Scan for the cell matching the given text and deliver its (x, y) coordinate at center. 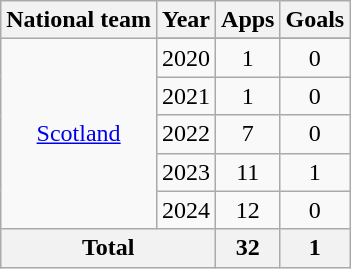
12 (248, 210)
7 (248, 134)
Apps (248, 20)
2022 (186, 134)
2023 (186, 172)
11 (248, 172)
2024 (186, 210)
Goals (315, 20)
Total (108, 248)
32 (248, 248)
National team (79, 20)
2021 (186, 96)
2020 (186, 58)
Scotland (79, 134)
Year (186, 20)
